Capture the cell that displays the provided text and extract its (X, Y) central coordinate. 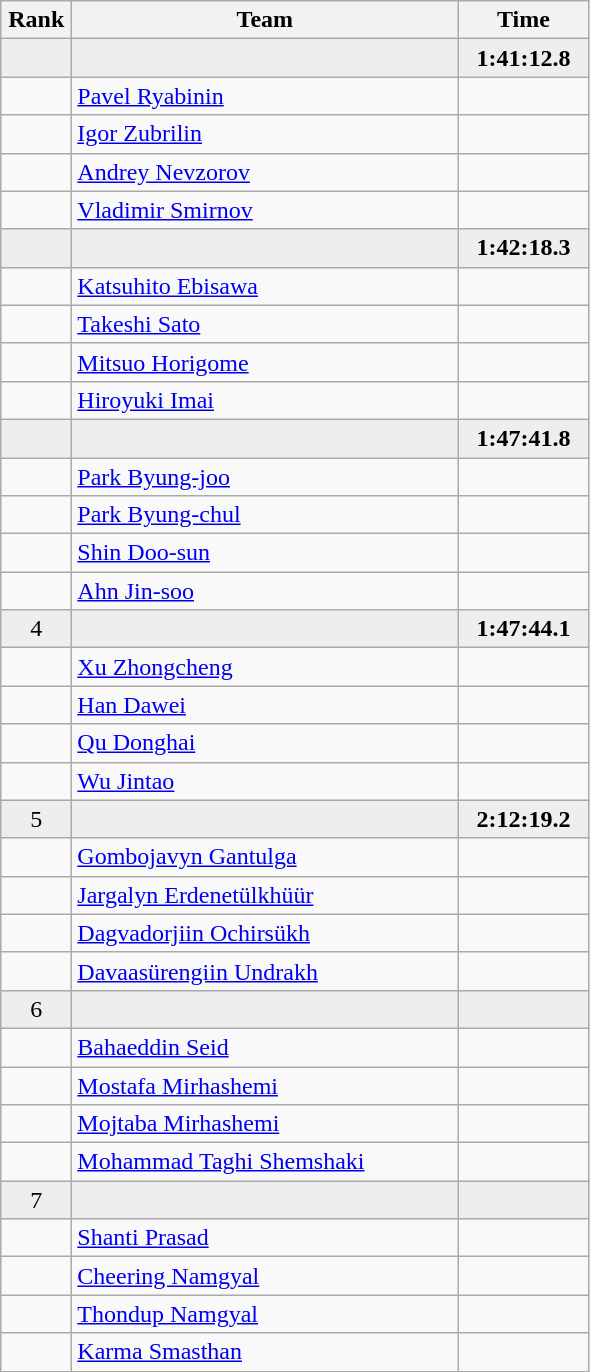
Qu Donghai (265, 743)
1:42:18.3 (524, 248)
Shin Doo-sun (265, 553)
7 (36, 1200)
Bahaeddin Seid (265, 1047)
Pavel Ryabinin (265, 96)
Ahn Jin-soo (265, 591)
Andrey Nevzorov (265, 172)
4 (36, 629)
6 (36, 1009)
1:47:44.1 (524, 629)
Jargalyn Erdenetülkhüür (265, 895)
Mojtaba Mirhashemi (265, 1124)
Takeshi Sato (265, 324)
Xu Zhongcheng (265, 667)
Thondup Namgyal (265, 1314)
Han Dawei (265, 705)
Shanti Prasad (265, 1238)
Team (265, 20)
Mostafa Mirhashemi (265, 1085)
Park Byung-chul (265, 515)
5 (36, 819)
Gombojavyn Gantulga (265, 857)
Mohammad Taghi Shemshaki (265, 1162)
Davaasürengiin Undrakh (265, 971)
Cheering Namgyal (265, 1276)
Hiroyuki Imai (265, 400)
Katsuhito Ebisawa (265, 286)
Dagvadorjiin Ochirsükh (265, 933)
Park Byung-joo (265, 477)
2:12:19.2 (524, 819)
Mitsuo Horigome (265, 362)
Karma Smasthan (265, 1352)
1:47:41.8 (524, 438)
Vladimir Smirnov (265, 210)
1:41:12.8 (524, 58)
Igor Zubrilin (265, 134)
Time (524, 20)
Wu Jintao (265, 781)
Rank (36, 20)
